Scan for the cell matching the given text and deliver its (X, Y) coordinate at center. 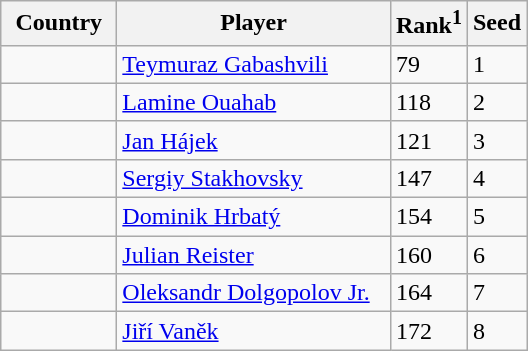
1 (496, 64)
118 (428, 102)
8 (496, 331)
154 (428, 217)
164 (428, 293)
7 (496, 293)
4 (496, 178)
172 (428, 331)
121 (428, 140)
5 (496, 217)
Oleksandr Dolgopolov Jr. (254, 293)
Julian Reister (254, 255)
160 (428, 255)
6 (496, 255)
Player (254, 24)
Teymuraz Gabashvili (254, 64)
79 (428, 64)
Country (59, 24)
3 (496, 140)
Jan Hájek (254, 140)
Jiří Vaněk (254, 331)
Sergiy Stakhovsky (254, 178)
Seed (496, 24)
Rank1 (428, 24)
Dominik Hrbatý (254, 217)
147 (428, 178)
2 (496, 102)
Lamine Ouahab (254, 102)
